For the text-containing cell, return its midpoint in [X, Y] coordinate format. 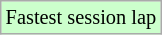
Fastest session lap [81, 17]
